Scan for the cell matching the given text and deliver its (X, Y) coordinate at center. 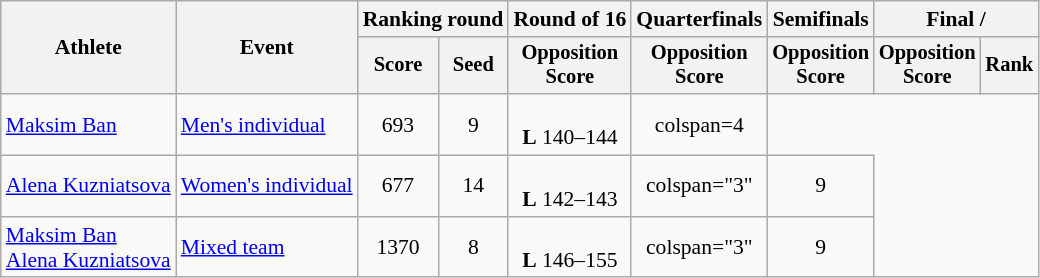
Maksim Ban (88, 124)
Alena Kuzniatsova (88, 186)
Seed (473, 66)
Final / (956, 19)
Ranking round (434, 19)
Score (398, 66)
colspan=4 (699, 124)
Quarterfinals (699, 19)
Semifinals (820, 19)
Women's individual (267, 186)
8 (473, 248)
677 (398, 186)
Athlete (88, 48)
Mixed team (267, 248)
L 142–143 (570, 186)
L 140–144 (570, 124)
L 146–155 (570, 248)
Rank (1010, 66)
14 (473, 186)
693 (398, 124)
1370 (398, 248)
Round of 16 (570, 19)
Event (267, 48)
Maksim BanAlena Kuzniatsova (88, 248)
Men's individual (267, 124)
